Pinpoint the cell where the given text exists, returning its (x, y) midpoint coordinate. 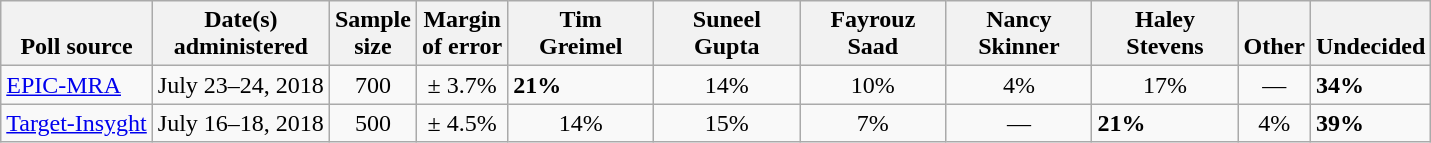
Poll source (77, 34)
FayrouzSaad (873, 34)
17% (1165, 85)
Target-Insyght (77, 123)
± 3.7% (462, 85)
NancySkinner (1019, 34)
15% (727, 123)
July 23–24, 2018 (240, 85)
Undecided (1370, 34)
HaleyStevens (1165, 34)
39% (1370, 123)
EPIC-MRA (77, 85)
34% (1370, 85)
Samplesize (372, 34)
Marginof error (462, 34)
500 (372, 123)
July 16–18, 2018 (240, 123)
7% (873, 123)
TimGreimel (581, 34)
Other (1274, 34)
700 (372, 85)
SuneelGupta (727, 34)
± 4.5% (462, 123)
Date(s)administered (240, 34)
10% (873, 85)
